From the cell containing the given text, extract its center point as (x, y) coordinate. 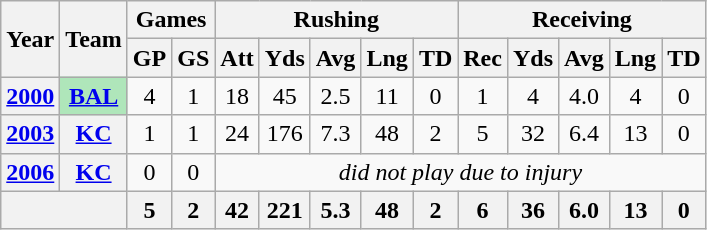
Games (170, 20)
Rushing (336, 20)
Rec (483, 58)
2003 (30, 134)
GP (149, 58)
Att (237, 58)
2006 (30, 172)
45 (284, 96)
Team (94, 39)
Receiving (582, 20)
did not play due to injury (460, 172)
GS (194, 58)
4.0 (584, 96)
6 (483, 210)
5.3 (336, 210)
6.4 (584, 134)
42 (237, 210)
BAL (94, 96)
32 (532, 134)
221 (284, 210)
2000 (30, 96)
176 (284, 134)
Year (30, 39)
7.3 (336, 134)
2.5 (336, 96)
6.0 (584, 210)
11 (387, 96)
18 (237, 96)
24 (237, 134)
36 (532, 210)
